Return [X, Y] of the center of cell containing provided text 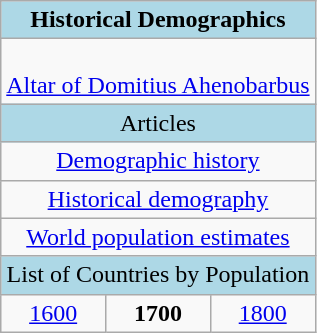
1800 [262, 313]
Altar of Domitius Ahenobarbus [158, 72]
Historical Demographics [158, 20]
Articles [158, 123]
World population estimates [158, 237]
1700 [158, 313]
Historical demography [158, 199]
List of Countries by Population [158, 275]
Demographic history [158, 161]
1600 [54, 313]
